Return (x, y) of the center of cell containing provided text 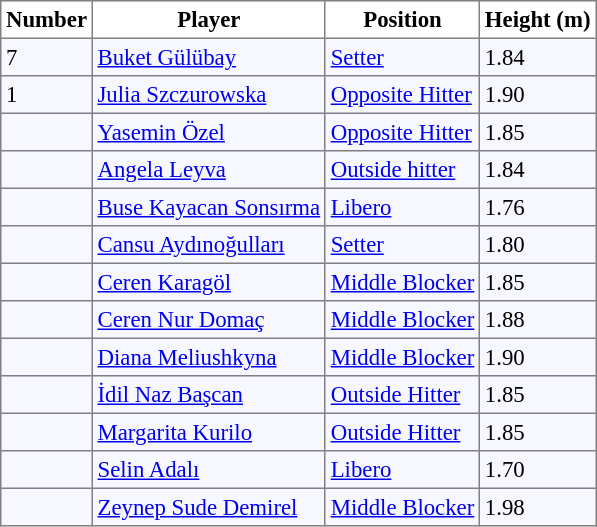
İdil Naz Başcan (208, 395)
Cansu Aydınoğulları (208, 245)
Diana Meliushkyna (208, 357)
1.76 (538, 207)
1.98 (538, 507)
Outside hitter (402, 170)
Zeynep Sude Demirel (208, 507)
Yasemin Özel (208, 132)
Margarita Kurilo (208, 432)
Angela Leyva (208, 170)
1.80 (538, 245)
Ceren Nur Domaç (208, 320)
Julia Szczurowska (208, 95)
Position (402, 20)
Selin Adalı (208, 470)
Height (m) (538, 20)
1.70 (538, 470)
Number (47, 20)
Buse Kayacan Sonsırma (208, 207)
7 (47, 57)
Player (208, 20)
1 (47, 95)
Buket Gülübay (208, 57)
Ceren Karagöl (208, 282)
1.88 (538, 320)
